Identify which cell holds the provided text, then report its [X, Y] central coordinate. 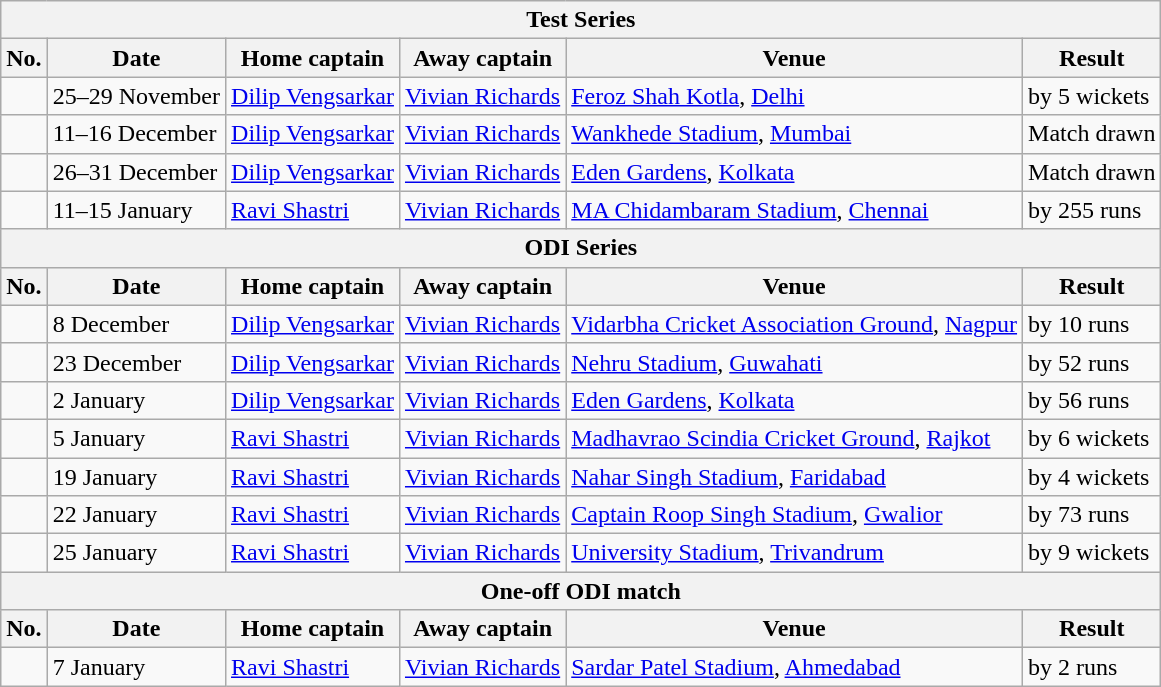
by 4 wickets [1092, 477]
Feroz Shah Kotla, Delhi [794, 96]
Test Series [581, 20]
5 January [136, 438]
MA Chidambaram Stadium, Chennai [794, 210]
by 73 runs [1092, 515]
25–29 November [136, 96]
2 January [136, 400]
22 January [136, 515]
Wankhede Stadium, Mumbai [794, 134]
by 9 wickets [1092, 553]
Vidarbha Cricket Association Ground, Nagpur [794, 324]
11–16 December [136, 134]
by 52 runs [1092, 362]
Madhavrao Scindia Cricket Ground, Rajkot [794, 438]
23 December [136, 362]
by 5 wickets [1092, 96]
19 January [136, 477]
by 56 runs [1092, 400]
by 10 runs [1092, 324]
by 255 runs [1092, 210]
One-off ODI match [581, 591]
Nehru Stadium, Guwahati [794, 362]
8 December [136, 324]
7 January [136, 667]
by 6 wickets [1092, 438]
11–15 January [136, 210]
by 2 runs [1092, 667]
25 January [136, 553]
Captain Roop Singh Stadium, Gwalior [794, 515]
ODI Series [581, 248]
Nahar Singh Stadium, Faridabad [794, 477]
University Stadium, Trivandrum [794, 553]
26–31 December [136, 172]
Sardar Patel Stadium, Ahmedabad [794, 667]
